Identify which cell holds the provided text, then report its (x, y) central coordinate. 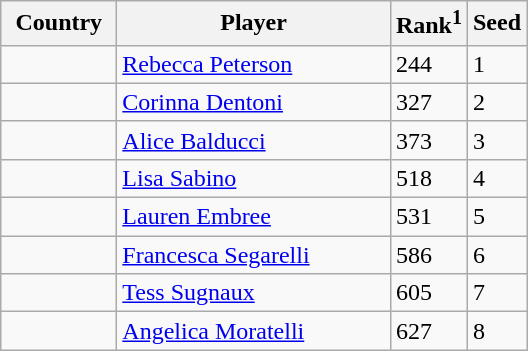
244 (428, 64)
Rank1 (428, 24)
Rebecca Peterson (254, 64)
3 (496, 140)
Tess Sugnaux (254, 293)
Seed (496, 24)
Country (59, 24)
Alice Balducci (254, 140)
4 (496, 178)
605 (428, 293)
8 (496, 331)
327 (428, 102)
5 (496, 217)
6 (496, 255)
586 (428, 255)
Player (254, 24)
1 (496, 64)
518 (428, 178)
2 (496, 102)
373 (428, 140)
Angelica Moratelli (254, 331)
Lisa Sabino (254, 178)
627 (428, 331)
Francesca Segarelli (254, 255)
531 (428, 217)
Corinna Dentoni (254, 102)
7 (496, 293)
Lauren Embree (254, 217)
